From the cell containing the given text, extract its center point as (X, Y) coordinate. 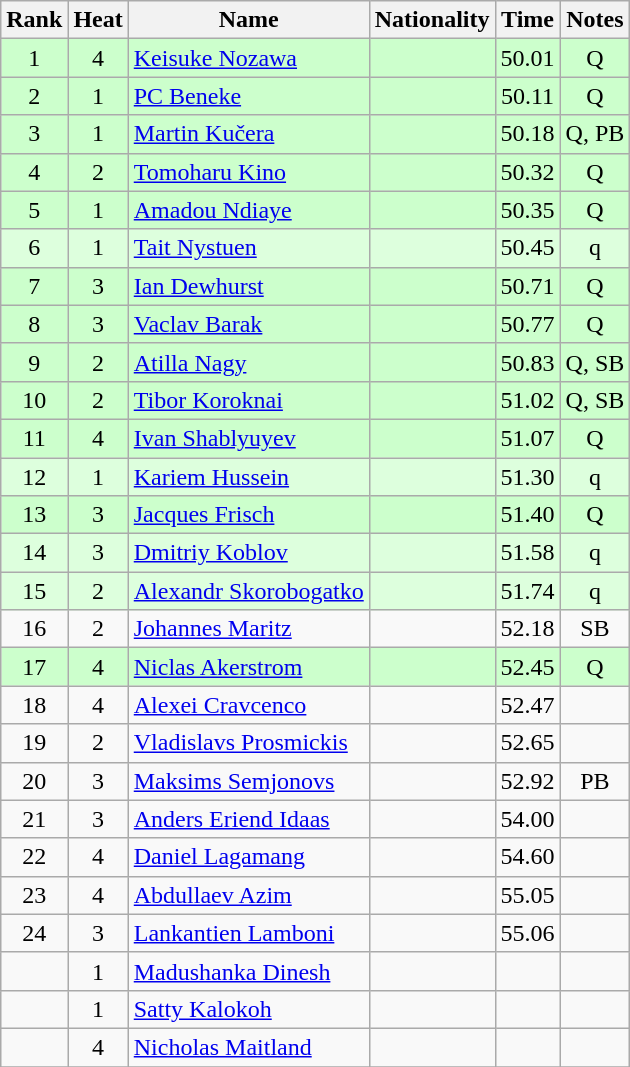
Niclas Akerstrom (248, 667)
18 (34, 705)
50.71 (528, 286)
52.45 (528, 667)
Satty Kalokoh (248, 1009)
51.74 (528, 591)
50.35 (528, 210)
Ivan Shablyuyev (248, 438)
Lankantien Lamboni (248, 933)
22 (34, 857)
SB (595, 629)
15 (34, 591)
50.11 (528, 96)
Abdullaev Azim (248, 895)
Ian Dewhurst (248, 286)
10 (34, 400)
Martin Kučera (248, 134)
50.18 (528, 134)
Daniel Lagamang (248, 857)
Name (248, 20)
Maksims Semjonovs (248, 781)
7 (34, 286)
PB (595, 781)
12 (34, 477)
Nicholas Maitland (248, 1047)
9 (34, 362)
51.02 (528, 400)
55.06 (528, 933)
Keisuke Nozawa (248, 58)
Jacques Frisch (248, 515)
50.83 (528, 362)
19 (34, 743)
17 (34, 667)
Rank (34, 20)
54.60 (528, 857)
55.05 (528, 895)
Time (528, 20)
Nationality (432, 20)
Alexandr Skorobogatko (248, 591)
Madushanka Dinesh (248, 971)
Tibor Koroknai (248, 400)
Notes (595, 20)
21 (34, 819)
Johannes Maritz (248, 629)
52.65 (528, 743)
Heat (98, 20)
8 (34, 324)
Alexei Cravcenco (248, 705)
20 (34, 781)
51.07 (528, 438)
Vaclav Barak (248, 324)
54.00 (528, 819)
13 (34, 515)
PC Beneke (248, 96)
Tomoharu Kino (248, 172)
23 (34, 895)
Kariem Hussein (248, 477)
Amadou Ndiaye (248, 210)
5 (34, 210)
Anders Eriend Idaas (248, 819)
51.58 (528, 553)
6 (34, 248)
24 (34, 933)
52.92 (528, 781)
Q, PB (595, 134)
52.47 (528, 705)
50.45 (528, 248)
11 (34, 438)
Dmitriy Koblov (248, 553)
Vladislavs Prosmickis (248, 743)
50.01 (528, 58)
50.32 (528, 172)
Tait Nystuen (248, 248)
51.30 (528, 477)
51.40 (528, 515)
52.18 (528, 629)
16 (34, 629)
14 (34, 553)
50.77 (528, 324)
Atilla Nagy (248, 362)
